Scan for the cell matching the given text and deliver its [x, y] coordinate at center. 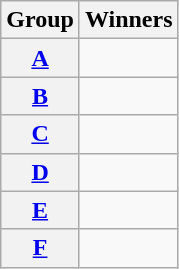
F [40, 248]
E [40, 210]
C [40, 134]
D [40, 172]
Winners [128, 20]
B [40, 96]
Group [40, 20]
A [40, 58]
